Find where the given text appears and provide that cell's center as (x, y) coordinate. 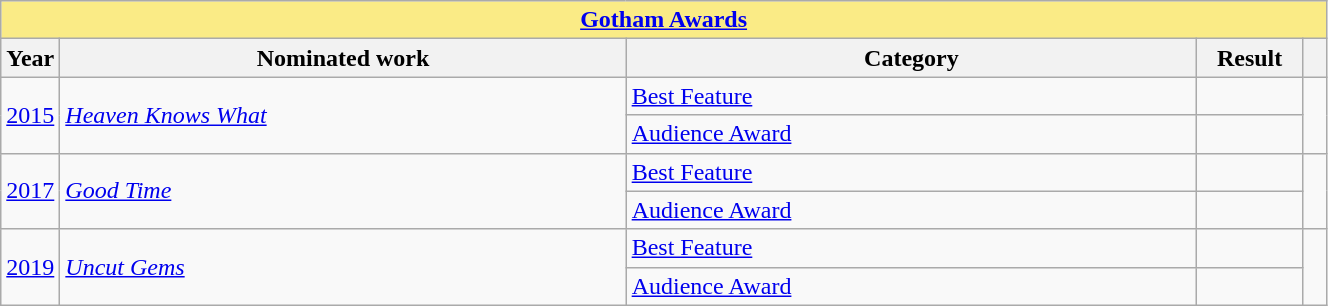
Heaven Knows What (343, 115)
Result (1250, 58)
2017 (30, 191)
Gotham Awards (664, 20)
Uncut Gems (343, 267)
Nominated work (343, 58)
Good Time (343, 191)
2019 (30, 267)
Category (912, 58)
2015 (30, 115)
Year (30, 58)
